From the cell containing the given text, extract its center point as (x, y) coordinate. 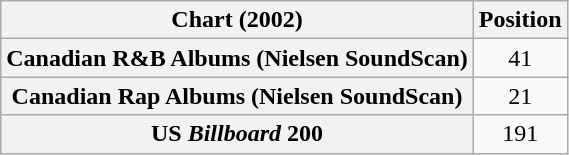
Position (520, 20)
Canadian Rap Albums (Nielsen SoundScan) (238, 96)
US Billboard 200 (238, 134)
21 (520, 96)
41 (520, 58)
Canadian R&B Albums (Nielsen SoundScan) (238, 58)
191 (520, 134)
Chart (2002) (238, 20)
